From the cell containing the given text, extract its center point as (X, Y) coordinate. 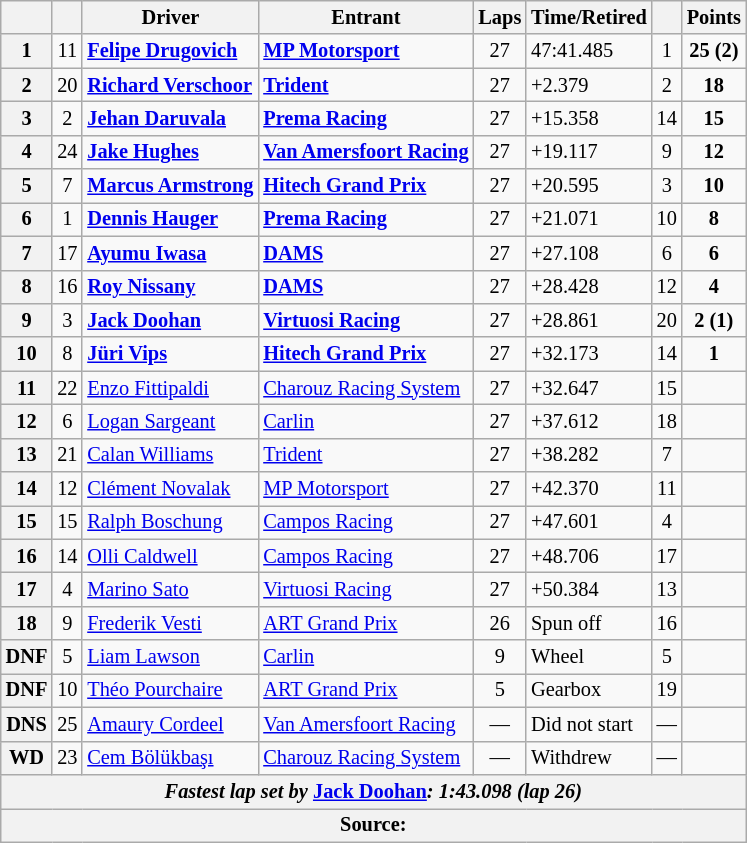
Théo Pourchaire (170, 690)
Fastest lap set by Jack Doohan: 1:43.098 (lap 26) (374, 791)
Driver (170, 17)
+15.358 (589, 118)
Calan Williams (170, 455)
+2.379 (589, 85)
+47.601 (589, 522)
47:41.485 (589, 51)
Richard Verschoor (170, 85)
21 (67, 455)
Jüri Vips (170, 354)
Clément Novalak (170, 489)
Felipe Drugovich (170, 51)
Source: (374, 825)
+50.384 (589, 589)
+27.108 (589, 253)
Jake Hughes (170, 152)
Logan Sargeant (170, 421)
Wheel (589, 657)
Did not start (589, 724)
25 (67, 724)
Laps (500, 17)
Frederik Vesti (170, 623)
19 (667, 690)
Enzo Fittipaldi (170, 388)
Jack Doohan (170, 320)
Roy Nissany (170, 287)
22 (67, 388)
+21.071 (589, 219)
Ayumu Iwasa (170, 253)
Ralph Boschung (170, 522)
Jehan Daruvala (170, 118)
Liam Lawson (170, 657)
+19.117 (589, 152)
Olli Caldwell (170, 556)
25 (2) (714, 51)
Entrant (366, 17)
Dennis Hauger (170, 219)
+32.173 (589, 354)
+28.861 (589, 320)
Marino Sato (170, 589)
26 (500, 623)
+28.428 (589, 287)
Gearbox (589, 690)
+38.282 (589, 455)
Withdrew (589, 758)
DNS (27, 724)
WD (27, 758)
24 (67, 152)
23 (67, 758)
Cem Bölükbaşı (170, 758)
Spun off (589, 623)
+48.706 (589, 556)
+37.612 (589, 421)
Time/Retired (589, 17)
+32.647 (589, 388)
Points (714, 17)
+42.370 (589, 489)
2 (1) (714, 320)
+20.595 (589, 186)
Marcus Armstrong (170, 186)
Amaury Cordeel (170, 724)
